Scan for the cell matching the given text and deliver its (X, Y) coordinate at center. 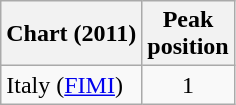
Chart (2011) (72, 34)
Peakposition (188, 34)
Italy (FIMI) (72, 85)
1 (188, 85)
